Capture the cell that displays the provided text and extract its (X, Y) central coordinate. 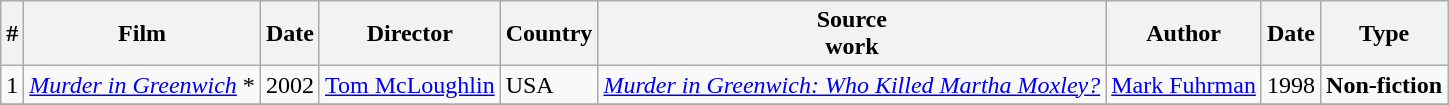
USA (549, 85)
Mark Fuhrman (1184, 85)
Murder in Greenwich * (142, 85)
1 (12, 85)
1998 (1290, 85)
Film (142, 34)
Author (1184, 34)
Tom McLoughlin (410, 85)
Type (1384, 34)
Murder in Greenwich: Who Killed Martha Moxley? (852, 85)
Director (410, 34)
Non-fiction (1384, 85)
Sourcework (852, 34)
2002 (290, 85)
# (12, 34)
Country (549, 34)
